Search for the cell housing the specified text and yield its [X, Y] center coordinate. 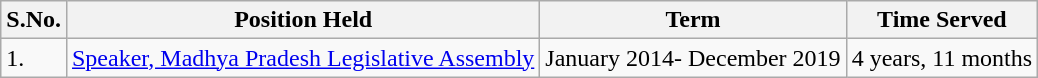
S.No. [34, 20]
Speaker, Madhya Pradesh Legislative Assembly [302, 58]
Term [693, 20]
Time Served [942, 20]
1. [34, 58]
January 2014- December 2019 [693, 58]
Position Held [302, 20]
4 years, 11 months [942, 58]
